Find where the given text appears and provide that cell's center as (x, y) coordinate. 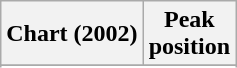
Chart (2002) (72, 34)
Peakposition (189, 34)
